Provide the [x, y] coordinate of the cell's center where the given text is located.  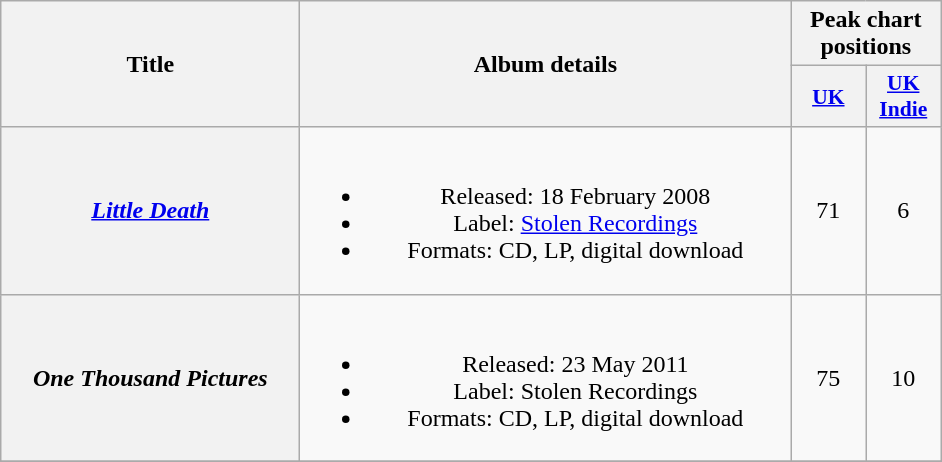
75 [828, 378]
Released: 23 May 2011Label: Stolen RecordingsFormats: CD, LP, digital download [546, 378]
Peak chart positions [866, 34]
UK [828, 96]
UKIndie [904, 96]
Album details [546, 64]
One Thousand Pictures [150, 378]
71 [828, 210]
Title [150, 64]
10 [904, 378]
6 [904, 210]
Released: 18 February 2008Label: Stolen RecordingsFormats: CD, LP, digital download [546, 210]
Little Death [150, 210]
